Search for the cell housing the specified text and yield its (x, y) center coordinate. 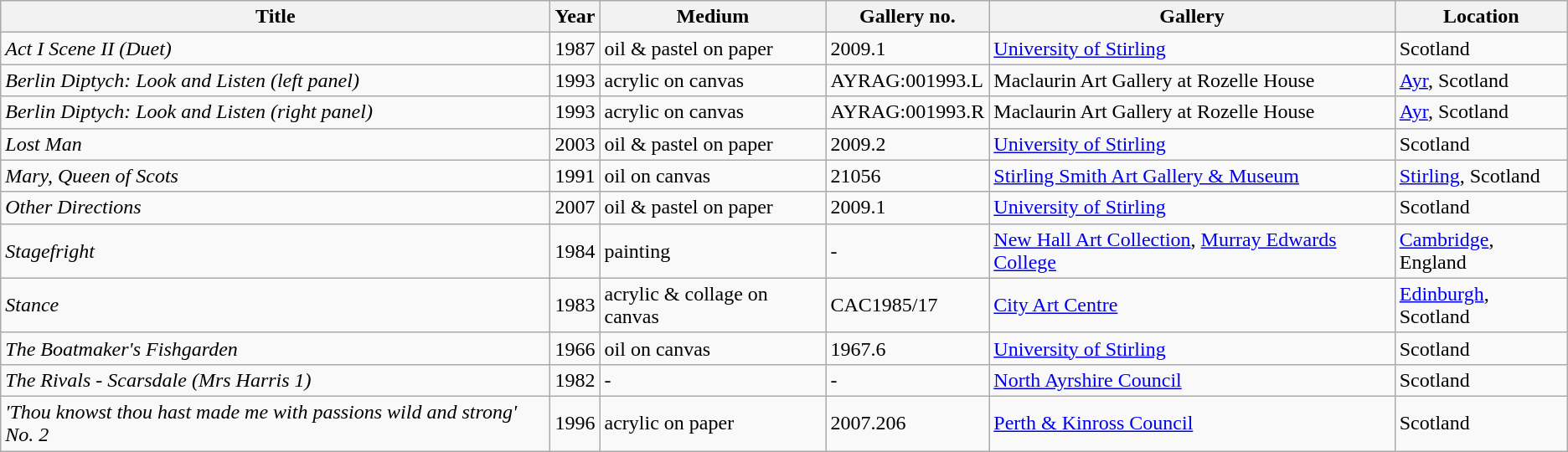
The Rivals - Scarsdale (Mrs Harris 1) (276, 380)
AYRAG:001993.R (908, 112)
Stagefright (276, 251)
Gallery (1192, 17)
1966 (575, 348)
1987 (575, 49)
1991 (575, 176)
AYRAG:001993.L (908, 80)
2007 (575, 208)
New Hall Art Collection, Murray Edwards College (1192, 251)
Year (575, 17)
Berlin Diptych: Look and Listen (left panel) (276, 80)
North Ayrshire Council (1192, 380)
acrylic on paper (713, 424)
2009.2 (908, 144)
1996 (575, 424)
1967.6 (908, 348)
Lost Man (276, 144)
City Art Centre (1192, 305)
Medium (713, 17)
Mary, Queen of Scots (276, 176)
CAC1985/17 (908, 305)
1983 (575, 305)
Perth & Kinross Council (1192, 424)
Cambridge, England (1481, 251)
Stirling, Scotland (1481, 176)
'Thou knowst thou hast made me with passions wild and strong' No. 2 (276, 424)
Edinburgh, Scotland (1481, 305)
1982 (575, 380)
Act I Scene II (Duet) (276, 49)
acrylic & collage on canvas (713, 305)
2007.206 (908, 424)
1984 (575, 251)
21056 (908, 176)
Stance (276, 305)
The Boatmaker's Fishgarden (276, 348)
2003 (575, 144)
Location (1481, 17)
Title (276, 17)
Gallery no. (908, 17)
Stirling Smith Art Gallery & Museum (1192, 176)
Berlin Diptych: Look and Listen (right panel) (276, 112)
Other Directions (276, 208)
painting (713, 251)
